Find where the given text appears and provide that cell's center as (X, Y) coordinate. 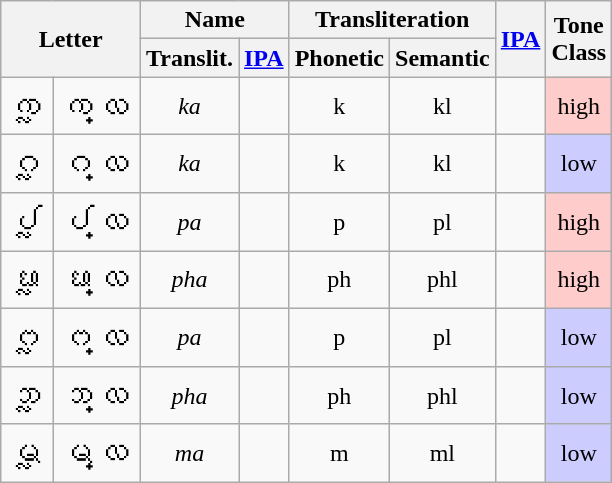
m (339, 453)
ml (443, 453)
ᨽᩖ (27, 395)
ᨸ᩠ᩃ (97, 222)
Phonetic (339, 58)
ᨸᩖ (27, 222)
ᨣᩖ (27, 164)
ᨠᩖ (27, 106)
ᨠ᩠ᩃ (97, 106)
ToneClass (579, 39)
Translit. (190, 58)
ᨻᩖ (27, 337)
Name (216, 20)
ᨹᩖ (27, 280)
ᨾᩖ (27, 453)
ᨣ᩠ᩃ (97, 164)
Semantic (443, 58)
Letter (71, 39)
ᨽ᩠ᩃ (97, 395)
ma (190, 453)
ᨻ᩠ᩃ (97, 337)
ᨹ᩠ᩃ (97, 280)
Transliteration (392, 20)
ᨾ᩠ᩃ (97, 453)
